Return the [x, y] coordinate for the center point of the cell that contains the specified text.  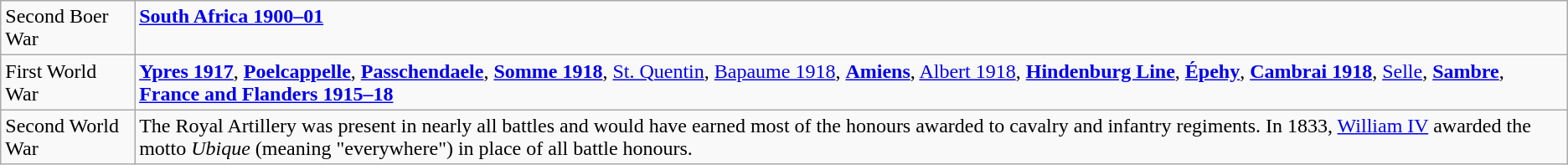
Second World War [68, 137]
First World War [68, 82]
Second Boer War [68, 28]
South Africa 1900–01 [851, 28]
